Locate the cell with the specified text and output its [X, Y] center coordinate. 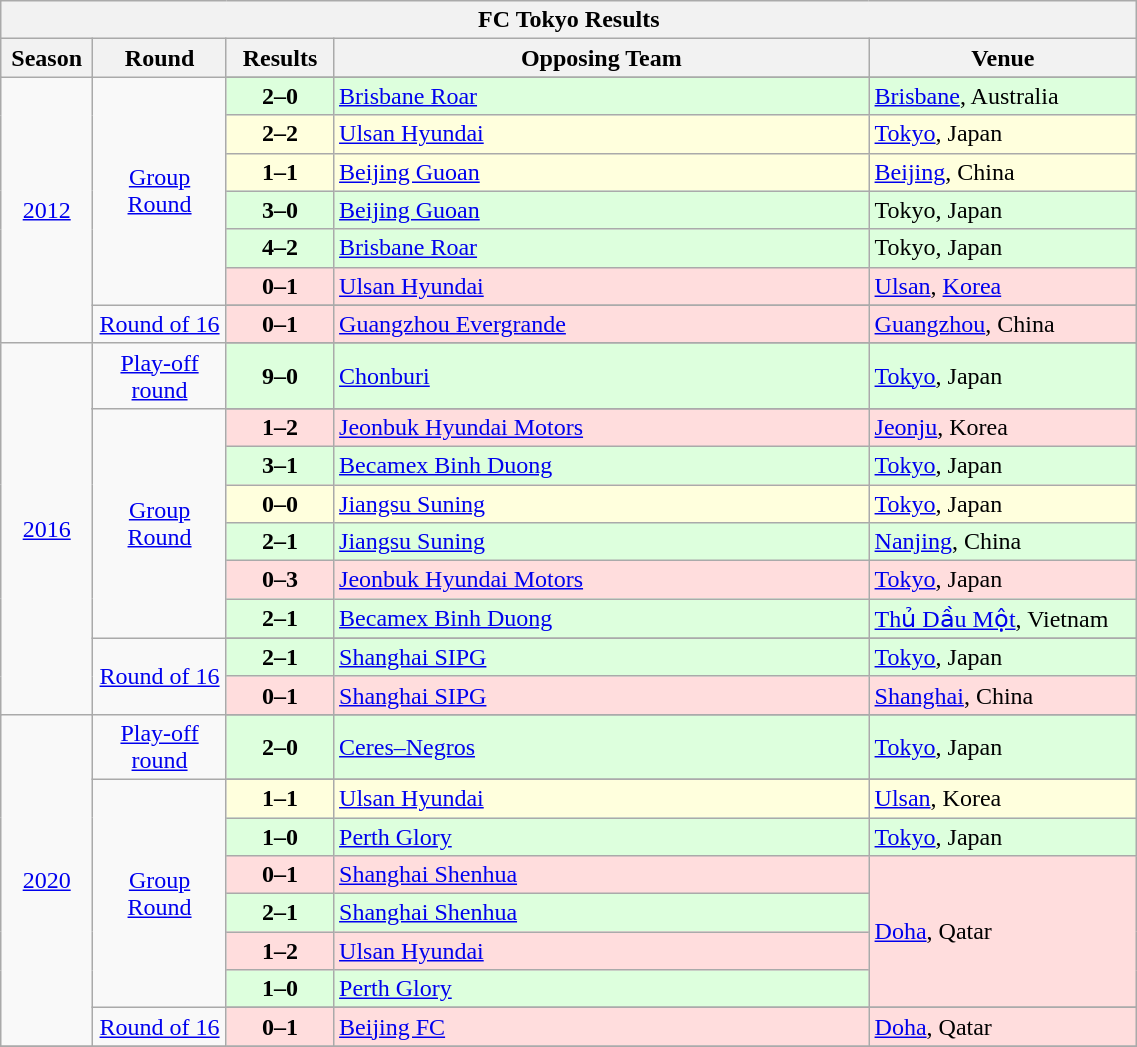
Guangzhou, China [1003, 324]
Round [160, 58]
Venue [1003, 58]
Nanjing, China [1003, 542]
0–0 [280, 503]
FC Tokyo Results [569, 20]
9–0 [280, 376]
Ceres–Negros [602, 746]
Season [47, 58]
Guangzhou Evergrande [602, 324]
Jeonju, Korea [1003, 427]
3–1 [280, 465]
3–0 [280, 210]
Opposing Team [602, 58]
2012 [47, 210]
Thủ Dầu Một, Vietnam [1003, 619]
Chonburi [602, 376]
2–2 [280, 134]
4–2 [280, 248]
Beijing, China [1003, 172]
Shanghai, China [1003, 695]
Results [280, 58]
Beijing FC [602, 1027]
Brisbane, Australia [1003, 96]
2020 [47, 880]
2016 [47, 528]
0–3 [280, 580]
